Find where the given text appears and provide that cell's center as [x, y] coordinate. 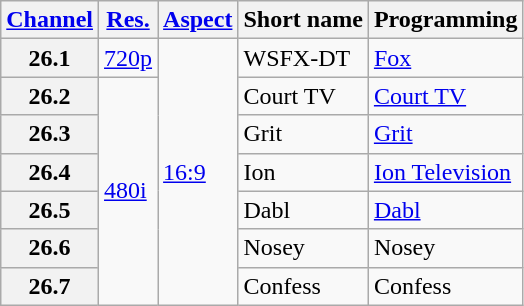
Ion Television [446, 172]
720p [128, 58]
26.1 [50, 58]
26.5 [50, 210]
26.3 [50, 134]
WSFX-DT [303, 58]
26.6 [50, 248]
480i [128, 191]
26.2 [50, 96]
Channel [50, 20]
Short name [303, 20]
Res. [128, 20]
26.4 [50, 172]
Fox [446, 58]
16:9 [198, 172]
Aspect [198, 20]
Programming [446, 20]
26.7 [50, 286]
Ion [303, 172]
